For the text-containing cell, return its midpoint in [X, Y] coordinate format. 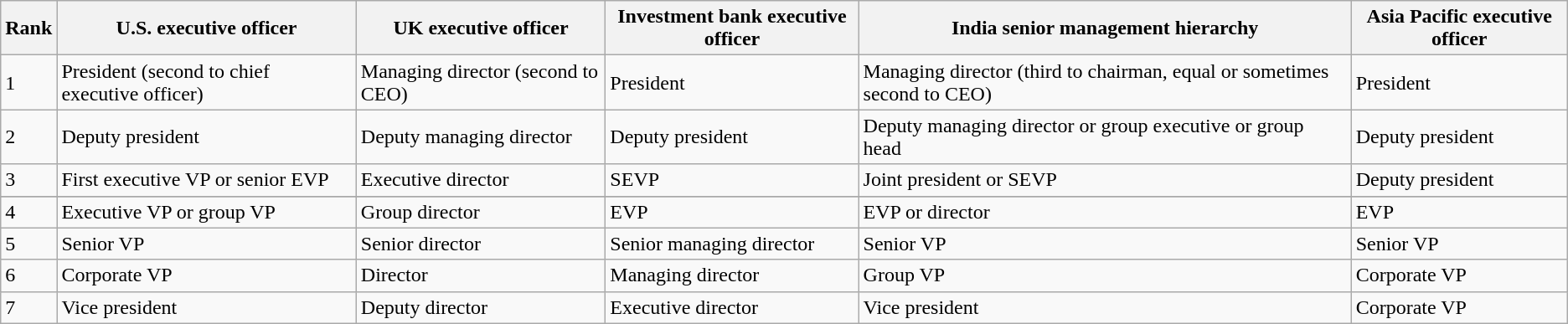
U.S. executive officer [206, 28]
Managing director [732, 275]
Group VP [1105, 275]
Rank [28, 28]
EVP or director [1105, 212]
Managing director (second to CEO) [481, 82]
Managing director (third to chairman, equal or sometimes second to CEO) [1105, 82]
Senior director [481, 244]
6 [28, 275]
India senior management hierarchy [1105, 28]
UK executive officer [481, 28]
President (second to chief executive officer) [206, 82]
4 [28, 212]
Group director [481, 212]
Executive VP or group VP [206, 212]
Deputy managing director or group executive or group head [1105, 137]
Deputy managing director [481, 137]
1 [28, 82]
Senior managing director [732, 244]
First executive VP or senior EVP [206, 180]
SEVP [732, 180]
Investment bank executive officer [732, 28]
Deputy director [481, 307]
2 [28, 137]
Director [481, 275]
5 [28, 244]
Joint president or SEVP [1105, 180]
Asia Pacific executive officer [1459, 28]
7 [28, 307]
3 [28, 180]
